From the cell containing the given text, extract its center point as (X, Y) coordinate. 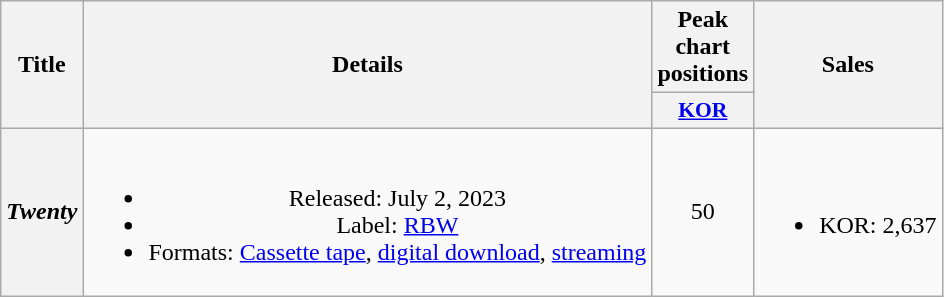
Released: July 2, 2023Label: RBWFormats: Cassette tape, digital download, streaming (368, 212)
Details (368, 65)
KOR: 2,637 (848, 212)
Sales (848, 65)
Peak chart positions (703, 47)
Title (42, 65)
50 (703, 212)
KOR (703, 111)
Twenty (42, 212)
